For the text-containing cell, return its midpoint in (x, y) coordinate format. 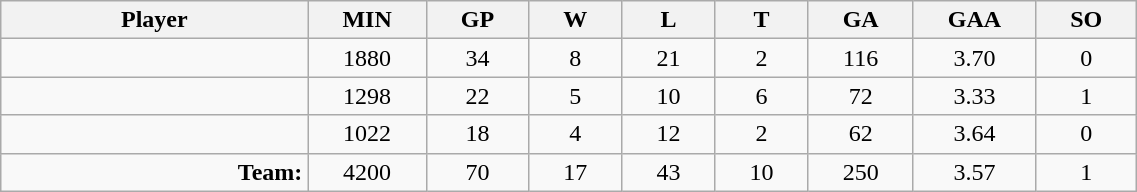
Player (154, 20)
21 (668, 58)
T (762, 20)
22 (477, 96)
GAA (974, 20)
1022 (367, 134)
Team: (154, 172)
L (668, 20)
3.64 (974, 134)
18 (477, 134)
4 (576, 134)
SO (1086, 20)
34 (477, 58)
1880 (367, 58)
3.70 (974, 58)
3.57 (974, 172)
GP (477, 20)
70 (477, 172)
5 (576, 96)
6 (762, 96)
1298 (367, 96)
4200 (367, 172)
17 (576, 172)
8 (576, 58)
250 (860, 172)
GA (860, 20)
MIN (367, 20)
116 (860, 58)
W (576, 20)
3.33 (974, 96)
62 (860, 134)
43 (668, 172)
72 (860, 96)
12 (668, 134)
